For the text-containing cell, return its midpoint in (x, y) coordinate format. 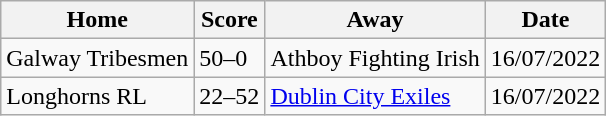
50–0 (230, 58)
Galway Tribesmen (98, 58)
Date (545, 20)
Dublin City Exiles (375, 96)
Home (98, 20)
Longhorns RL (98, 96)
22–52 (230, 96)
Away (375, 20)
Athboy Fighting Irish (375, 58)
Score (230, 20)
